Pinpoint the cell where the given text exists, returning its (X, Y) midpoint coordinate. 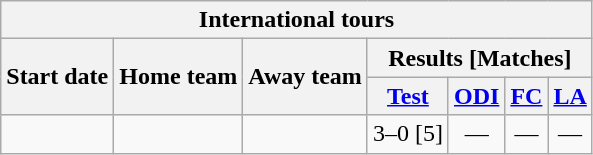
FC (526, 96)
LA (570, 96)
ODI (476, 96)
Test (408, 96)
Results [Matches] (480, 58)
International tours (297, 20)
Start date (58, 77)
3–0 [5] (408, 134)
Home team (178, 77)
Away team (306, 77)
